Extract the [X, Y] coordinate from the center of the cell holding the provided text.  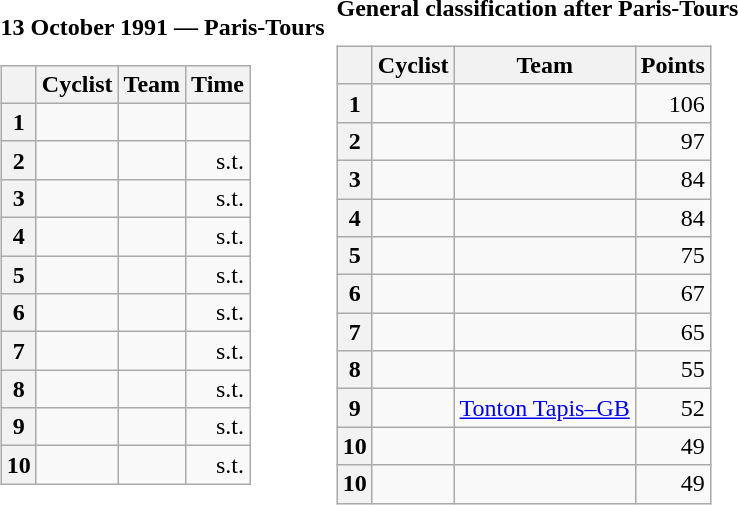
55 [672, 370]
65 [672, 332]
52 [672, 408]
97 [672, 141]
Points [672, 65]
75 [672, 256]
67 [672, 294]
Tonton Tapis–GB [544, 408]
Time [218, 84]
106 [672, 103]
